Return the [x, y] coordinate for the center point of the cell that contains the specified text.  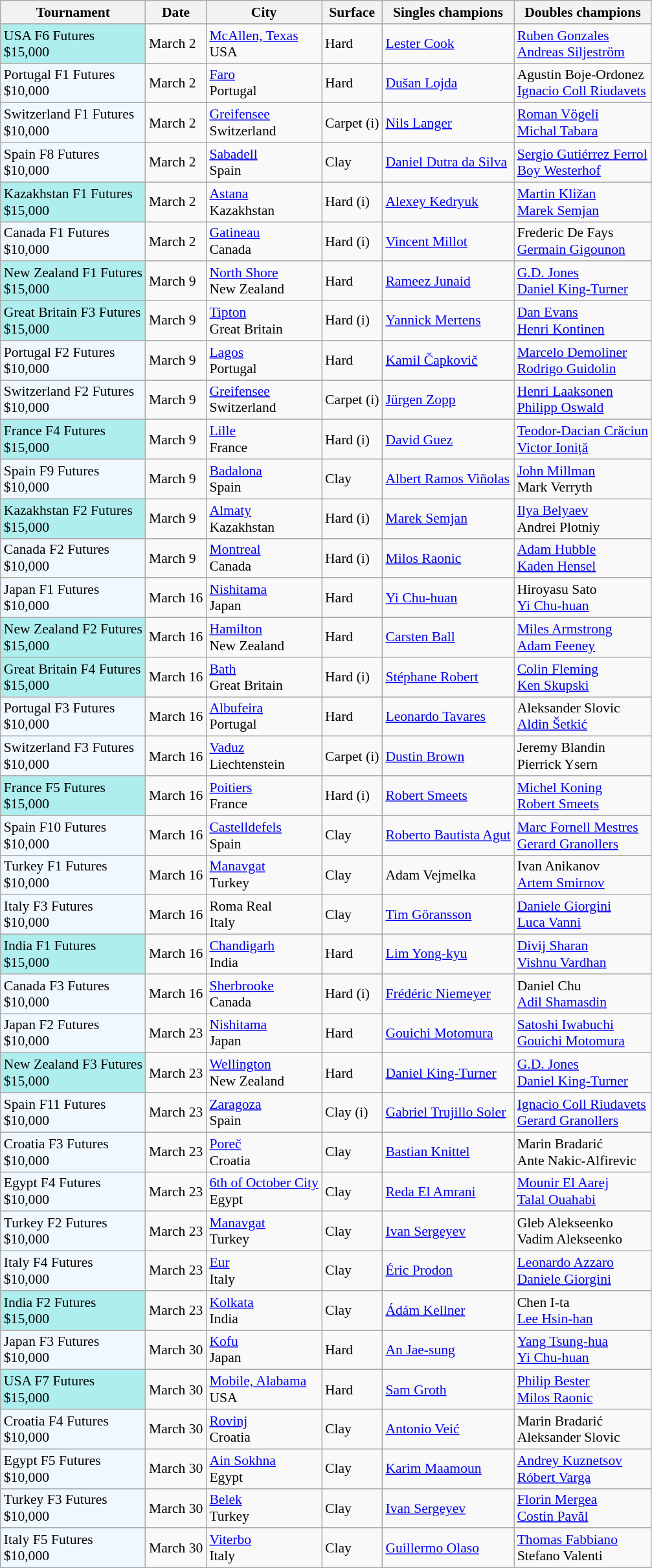
LagosPortugal [264, 360]
Ignacio Coll Riudavets Gerard Granollers [583, 1113]
Albert Ramos Viñolas [448, 479]
Ain SokhnaEgypt [264, 1469]
Carsten Ball [448, 637]
LilleFrance [264, 439]
Aleksander Slovic Aldin Šetkić [583, 716]
SabadellSpain [264, 162]
Sergio Gutiérrez Ferrol Boy Westerhof [583, 162]
Antonio Veić [448, 1429]
Marin Bradarić Ante Nakic-Alfirevic [583, 1152]
ChandigarhIndia [264, 955]
Roberto Bautista Agut [448, 835]
KofuJapan [264, 1350]
VaduzLiechtenstein [264, 756]
Divij Sharan Vishnu Vardhan [583, 955]
Robert Smeets [448, 795]
Kazakhstan F2 Futures$15,000 [73, 518]
Lim Yong-kyu [448, 955]
Frederic De Fays Germain Gigounon [583, 241]
Yang Tsung-hua Yi Chu-huan [583, 1350]
Miles Armstrong Adam Feeney [583, 637]
Spain F10 Futures$10,000 [73, 835]
Ádám Kellner [448, 1311]
John Millman Mark Verryth [583, 479]
Sam Groth [448, 1390]
BelekTurkey [264, 1508]
Italy F4 Futures$10,000 [73, 1271]
ViterboItaly [264, 1548]
Switzerland F3 Futures$10,000 [73, 756]
Marek Semjan [448, 518]
An Jae-sung [448, 1350]
Milos Raonic [448, 558]
Teodor-Dacian Crăciun Victor Ioniță [583, 439]
Daniel Dutra da Silva [448, 162]
Gouichi Motomura [448, 1034]
Turkey F2 Futures$10,000 [73, 1232]
New Zealand F2 Futures$15,000 [73, 637]
Mobile, AlabamaUSA [264, 1390]
Vincent Millot [448, 241]
BathGreat Britain [264, 677]
Canada F1 Futures$10,000 [73, 241]
KolkataIndia [264, 1311]
Michel Koning Robert Smeets [583, 795]
Gabriel Trujillo Soler [448, 1113]
GatineauCanada [264, 241]
MontrealCanada [264, 558]
Japan F2 Futures$10,000 [73, 1034]
Jeremy Blandin Pierrick Ysern [583, 756]
Turkey F1 Futures$10,000 [73, 874]
Marin Bradarić Aleksander Slovic [583, 1429]
Adam Hubble Kaden Hensel [583, 558]
Bastian Knittel [448, 1152]
6th of October CityEgypt [264, 1192]
Alexey Kedryuk [448, 202]
Rameez Junaid [448, 281]
Croatia F3 Futures$10,000 [73, 1152]
FaroPortugal [264, 83]
New Zealand F1 Futures$15,000 [73, 281]
Nils Langer [448, 123]
Philip Bester Milos Raonic [583, 1390]
HamiltonNew Zealand [264, 637]
Gleb Alekseenko Vadim Alekseenko [583, 1232]
Dan Evans Henri Kontinen [583, 321]
Croatia F4 Futures$10,000 [73, 1429]
Frédéric Niemeyer [448, 994]
BadalonaSpain [264, 479]
Kamil Čapkovič [448, 360]
Reda El Amrani [448, 1192]
USA F7 Futures$15,000 [73, 1390]
Guillermo Olaso [448, 1548]
Surface [352, 12]
Chen I-ta Lee Hsin-han [583, 1311]
City [264, 12]
Lester Cook [448, 44]
Tournament [73, 12]
Egypt F5 Futures$10,000 [73, 1469]
Marc Fornell Mestres Gerard Granollers [583, 835]
Dušan Lojda [448, 83]
Spain F11 Futures$10,000 [73, 1113]
Andrey Kuznetsov Róbert Varga [583, 1469]
PoitiersFrance [264, 795]
David Guez [448, 439]
Éric Prodon [448, 1271]
SherbrookeCanada [264, 994]
USA F6 Futures$15,000 [73, 44]
AlmatyKazakhstan [264, 518]
France F4 Futures$15,000 [73, 439]
Roman Vögeli Michal Tabara [583, 123]
Switzerland F1 Futures$10,000 [73, 123]
Marcelo Demoliner Rodrigo Guidolin [583, 360]
Henri Laaksonen Philipp Oswald [583, 400]
Leonardo Tavares [448, 716]
New Zealand F3 Futures$15,000 [73, 1073]
Spain F8 Futures$10,000 [73, 162]
Tim Göransson [448, 915]
Clay (i) [352, 1113]
Italy F5 Futures$10,000 [73, 1548]
McAllen, TexasUSA [264, 44]
Portugal F3 Futures$10,000 [73, 716]
Switzerland F2 Futures$10,000 [73, 400]
Thomas Fabbiano Stefano Valenti [583, 1548]
Kazakhstan F1 Futures$15,000 [73, 202]
Portugal F2 Futures$10,000 [73, 360]
Colin Fleming Ken Skupski [583, 677]
Japan F1 Futures$10,000 [73, 598]
Daniele Giorgini Luca Vanni [583, 915]
Adam Vejmelka [448, 874]
Daniel Chu Adil Shamasdin [583, 994]
Italy F3 Futures$10,000 [73, 915]
Martin Kližan Marek Semjan [583, 202]
France F5 Futures$15,000 [73, 795]
Canada F3 Futures$10,000 [73, 994]
Mounir El Aarej Talal Ouahabi [583, 1192]
AlbufeiraPortugal [264, 716]
Daniel King-Turner [448, 1073]
TiptonGreat Britain [264, 321]
India F2 Futures$15,000 [73, 1311]
Turkey F3 Futures$10,000 [73, 1508]
Yi Chu-huan [448, 598]
Egypt F4 Futures$10,000 [73, 1192]
Jürgen Zopp [448, 400]
India F1 Futures$15,000 [73, 955]
Agustin Boje-Ordonez Ignacio Coll Riudavets [583, 83]
Florin Mergea Costin Pavăl [583, 1508]
North ShoreNew Zealand [264, 281]
Stéphane Robert [448, 677]
Leonardo Azzaro Daniele Giorgini [583, 1271]
Hiroyasu Sato Yi Chu-huan [583, 598]
WellingtonNew Zealand [264, 1073]
Date [176, 12]
Dustin Brown [448, 756]
PorečCroatia [264, 1152]
Singles champions [448, 12]
Great Britain F4 Futures$15,000 [73, 677]
Ilya Belyaev Andrei Plotniy [583, 518]
EurItaly [264, 1271]
Canada F2 Futures$10,000 [73, 558]
Spain F9 Futures$10,000 [73, 479]
RovinjCroatia [264, 1429]
Great Britain F3 Futures$15,000 [73, 321]
Ruben Gonzales Andreas Siljeström [583, 44]
Portugal F1 Futures$10,000 [73, 83]
CastelldefelsSpain [264, 835]
Japan F3 Futures$10,000 [73, 1350]
Satoshi Iwabuchi Gouichi Motomura [583, 1034]
Ivan Anikanov Artem Smirnov [583, 874]
AstanaKazakhstan [264, 202]
Doubles champions [583, 12]
ZaragozaSpain [264, 1113]
Yannick Mertens [448, 321]
Roma RealItaly [264, 915]
Karim Maamoun [448, 1469]
